Identify which cell holds the provided text, then report its [X, Y] central coordinate. 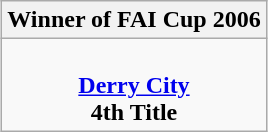
Derry City4th Title [134, 85]
Winner of FAI Cup 2006 [134, 20]
